Locate the cell with the specified text and output its [x, y] center coordinate. 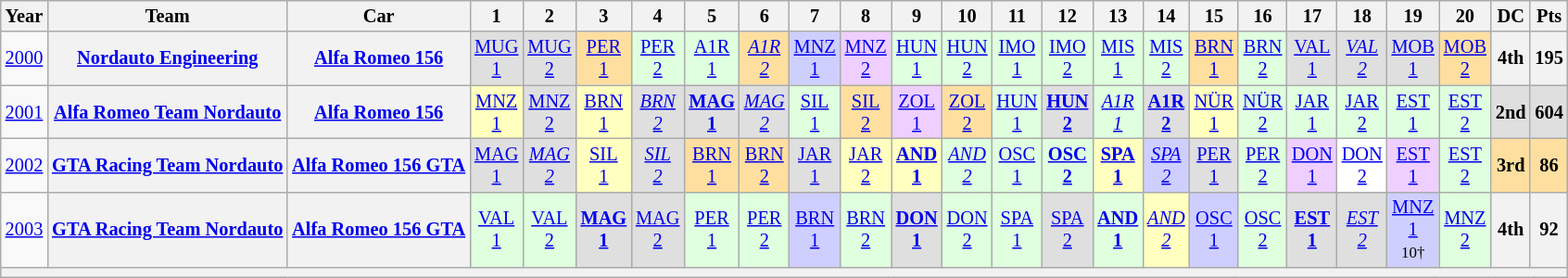
MUG2 [549, 58]
MOB1 [1413, 58]
Alfa Romeo Team Nordauto [167, 112]
195 [1549, 58]
86 [1549, 165]
11 [1017, 16]
Nordauto Engineering [167, 58]
Pts [1549, 16]
2nd [1511, 112]
10 [967, 16]
IMO1 [1017, 58]
92 [1549, 230]
MUG1 [497, 58]
2003 [24, 230]
3 [604, 16]
4 [658, 16]
NÜR1 [1214, 112]
2001 [24, 112]
NÜR2 [1262, 112]
20 [1465, 16]
2002 [24, 165]
9 [917, 16]
3rd [1511, 165]
7 [816, 16]
MOB2 [1465, 58]
Car [378, 16]
13 [1118, 16]
6 [765, 16]
18 [1362, 16]
604 [1549, 112]
5 [712, 16]
16 [1262, 16]
MIS2 [1166, 58]
Year [24, 16]
12 [1068, 16]
1 [497, 16]
19 [1413, 16]
8 [866, 16]
MIS1 [1118, 58]
2000 [24, 58]
MNZ110† [1413, 230]
Team [167, 16]
ZOL1 [917, 112]
14 [1166, 16]
17 [1312, 16]
2 [549, 16]
DC [1511, 16]
15 [1214, 16]
ZOL2 [967, 112]
IMO2 [1068, 58]
